Output the (X, Y) coordinate of the center of the cell containing the given text.  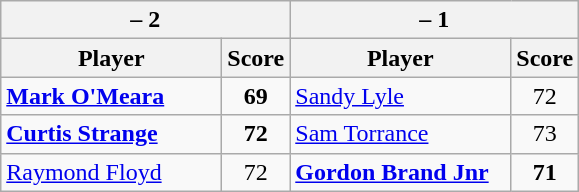
Sandy Lyle (400, 96)
– 2 (146, 20)
69 (256, 96)
Mark O'Meara (112, 96)
71 (545, 172)
Gordon Brand Jnr (400, 172)
Sam Torrance (400, 134)
Curtis Strange (112, 134)
– 1 (434, 20)
73 (545, 134)
Raymond Floyd (112, 172)
